Scan for the cell matching the given text and deliver its [x, y] coordinate at center. 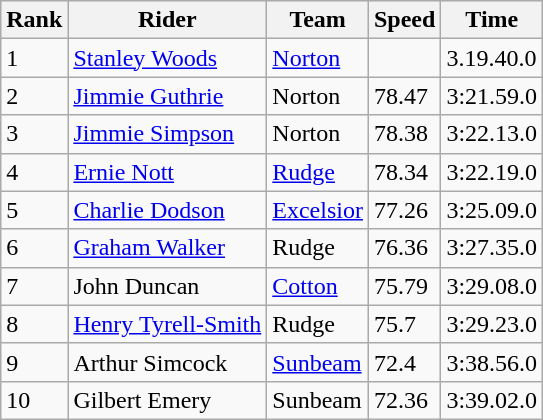
Charlie Dodson [168, 210]
3:21.59.0 [492, 96]
72.36 [404, 400]
Time [492, 20]
4 [34, 172]
75.79 [404, 286]
5 [34, 210]
Team [318, 20]
3:22.13.0 [492, 134]
Rank [34, 20]
78.38 [404, 134]
Jimmie Guthrie [168, 96]
Gilbert Emery [168, 400]
8 [34, 324]
Cotton [318, 286]
72.4 [404, 362]
Ernie Nott [168, 172]
3:39.02.0 [492, 400]
John Duncan [168, 286]
3.19.40.0 [492, 58]
3:22.19.0 [492, 172]
Graham Walker [168, 248]
3:29.23.0 [492, 324]
3:25.09.0 [492, 210]
78.34 [404, 172]
3:38.56.0 [492, 362]
76.36 [404, 248]
Henry Tyrell-Smith [168, 324]
1 [34, 58]
3:27.35.0 [492, 248]
78.47 [404, 96]
6 [34, 248]
Arthur Simcock [168, 362]
77.26 [404, 210]
Speed [404, 20]
9 [34, 362]
Rider [168, 20]
3:29.08.0 [492, 286]
3 [34, 134]
10 [34, 400]
75.7 [404, 324]
2 [34, 96]
7 [34, 286]
Jimmie Simpson [168, 134]
Stanley Woods [168, 58]
Excelsior [318, 210]
